Find where the given text appears and provide that cell's center as (x, y) coordinate. 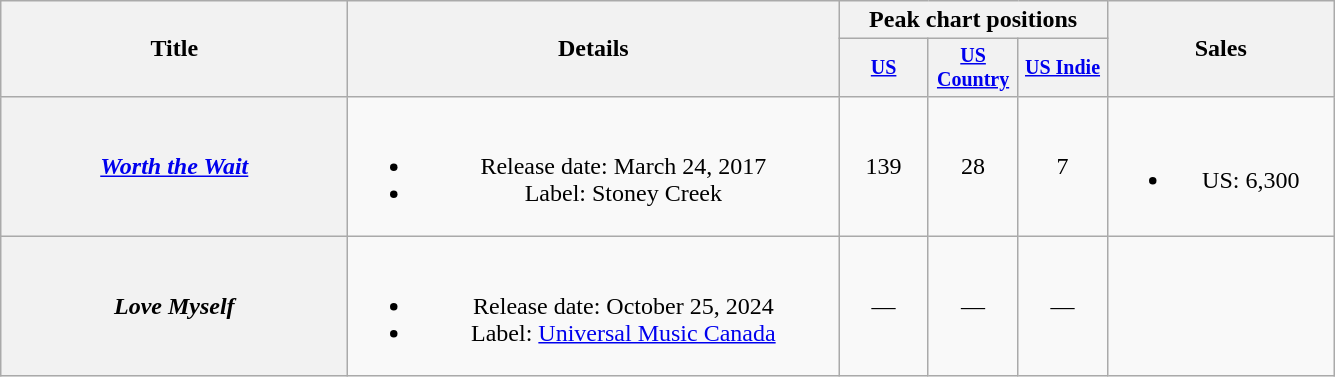
Details (594, 49)
Title (174, 49)
US: 6,300 (1220, 166)
Worth the Wait (174, 166)
Sales (1220, 49)
Love Myself (174, 306)
Peak chart positions (973, 20)
US Country (972, 68)
28 (972, 166)
US Indie (1062, 68)
US (884, 68)
139 (884, 166)
Release date: March 24, 2017Label: Stoney Creek (594, 166)
Release date: October 25, 2024Label: Universal Music Canada (594, 306)
7 (1062, 166)
